Capture the cell that displays the provided text and extract its [X, Y] central coordinate. 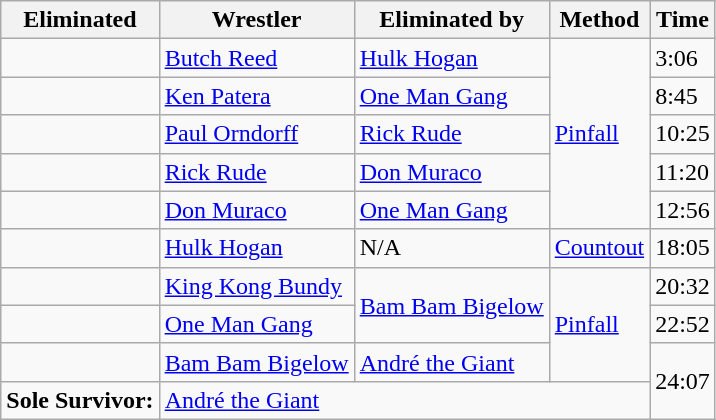
Sole Survivor: [80, 400]
Butch Reed [256, 58]
18:05 [683, 248]
20:32 [683, 286]
Method [599, 20]
N/A [452, 248]
12:56 [683, 210]
Eliminated by [452, 20]
8:45 [683, 96]
Ken Patera [256, 96]
24:07 [683, 381]
10:25 [683, 134]
Eliminated [80, 20]
11:20 [683, 172]
King Kong Bundy [256, 286]
22:52 [683, 324]
Wrestler [256, 20]
Paul Orndorff [256, 134]
3:06 [683, 58]
Countout [599, 248]
Time [683, 20]
